Scan for the cell matching the given text and deliver its (x, y) coordinate at center. 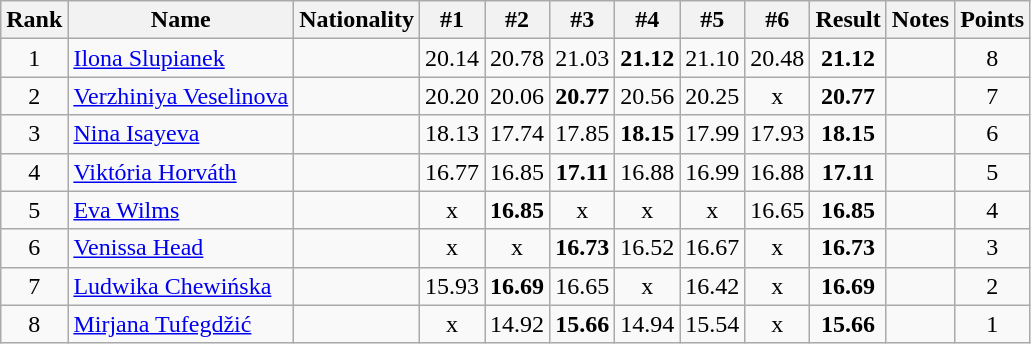
Notes (920, 20)
Ludwika Chewińska (181, 286)
21.03 (582, 58)
Nina Isayeva (181, 134)
Nationality (357, 20)
Mirjana Tufegdžić (181, 324)
16.42 (712, 286)
15.54 (712, 324)
Venissa Head (181, 248)
Ilona Slupianek (181, 58)
#3 (582, 20)
#4 (648, 20)
15.93 (452, 286)
20.48 (778, 58)
20.06 (518, 96)
17.93 (778, 134)
Viktória Horváth (181, 172)
16.52 (648, 248)
Verzhiniya Veselinova (181, 96)
17.85 (582, 134)
20.20 (452, 96)
#5 (712, 20)
14.92 (518, 324)
Name (181, 20)
20.14 (452, 58)
Rank (34, 20)
20.56 (648, 96)
#2 (518, 20)
#1 (452, 20)
Eva Wilms (181, 210)
20.78 (518, 58)
Result (848, 20)
20.25 (712, 96)
Points (992, 20)
17.74 (518, 134)
18.13 (452, 134)
16.67 (712, 248)
16.99 (712, 172)
14.94 (648, 324)
21.10 (712, 58)
#6 (778, 20)
17.99 (712, 134)
16.77 (452, 172)
